Extract the [x, y] coordinate from the center of the cell holding the provided text.  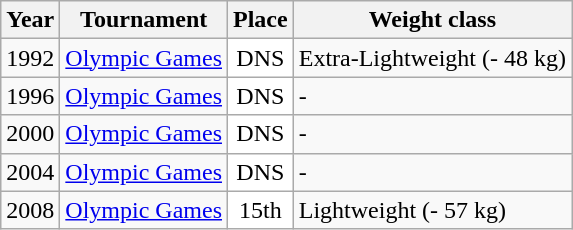
1992 [30, 58]
2008 [30, 210]
Place [261, 20]
2000 [30, 134]
Lightweight (- 57 kg) [432, 210]
2004 [30, 172]
1996 [30, 96]
Year [30, 20]
Weight class [432, 20]
Tournament [144, 20]
Extra-Lightweight (- 48 kg) [432, 58]
15th [261, 210]
